Return the (X, Y) coordinate for the center point of the cell that contains the specified text.  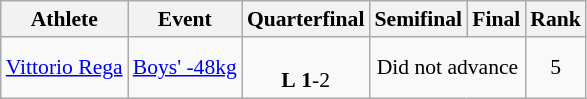
5 (556, 68)
Final (496, 19)
L 1-2 (306, 68)
Quarterfinal (306, 19)
Boys' -48kg (185, 68)
Did not advance (447, 68)
Rank (556, 19)
Event (185, 19)
Vittorio Rega (64, 68)
Athlete (64, 19)
Semifinal (418, 19)
